Capture the cell that displays the provided text and extract its [X, Y] central coordinate. 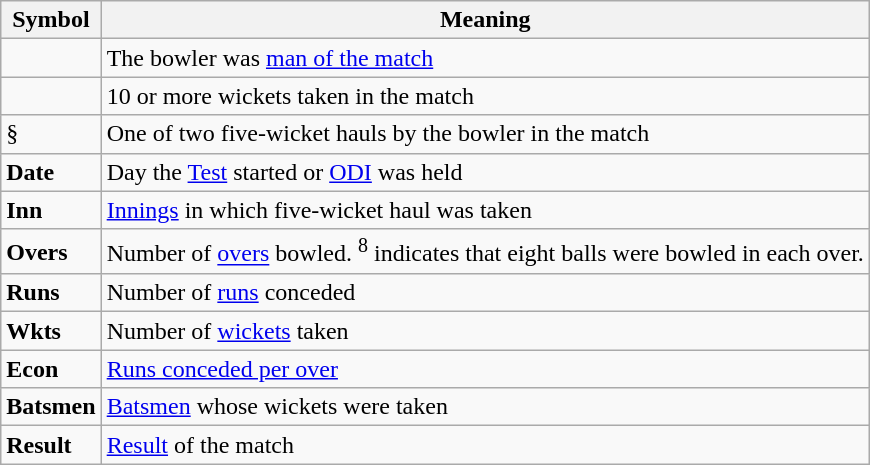
Batsmen whose wickets were taken [485, 407]
10 or more wickets taken in the match [485, 96]
Date [51, 172]
Number of runs conceded [485, 293]
Innings in which five-wicket haul was taken [485, 210]
Batsmen [51, 407]
Meaning [485, 20]
Runs [51, 293]
§ [51, 134]
Number of overs bowled. 8 indicates that eight balls were bowled in each over. [485, 252]
Result of the match [485, 445]
Wkts [51, 331]
One of two five-wicket hauls by the bowler in the match [485, 134]
Inn [51, 210]
Symbol [51, 20]
Runs conceded per over [485, 369]
Result [51, 445]
Overs [51, 252]
The bowler was man of the match [485, 58]
Day the Test started or ODI was held [485, 172]
Econ [51, 369]
Number of wickets taken [485, 331]
